Scan for the cell matching the given text and deliver its [x, y] coordinate at center. 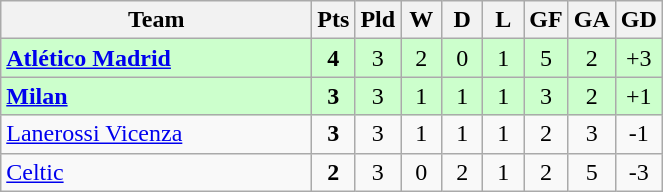
Pts [334, 20]
Team [156, 20]
GA [592, 20]
Celtic [156, 172]
-1 [638, 134]
GD [638, 20]
Pld [378, 20]
Atlético Madrid [156, 58]
Milan [156, 96]
-3 [638, 172]
Lanerossi Vicenza [156, 134]
D [462, 20]
W [422, 20]
L [504, 20]
4 [334, 58]
GF [546, 20]
+1 [638, 96]
+3 [638, 58]
